Provide the [X, Y] coordinate of the cell's center where the given text is located.  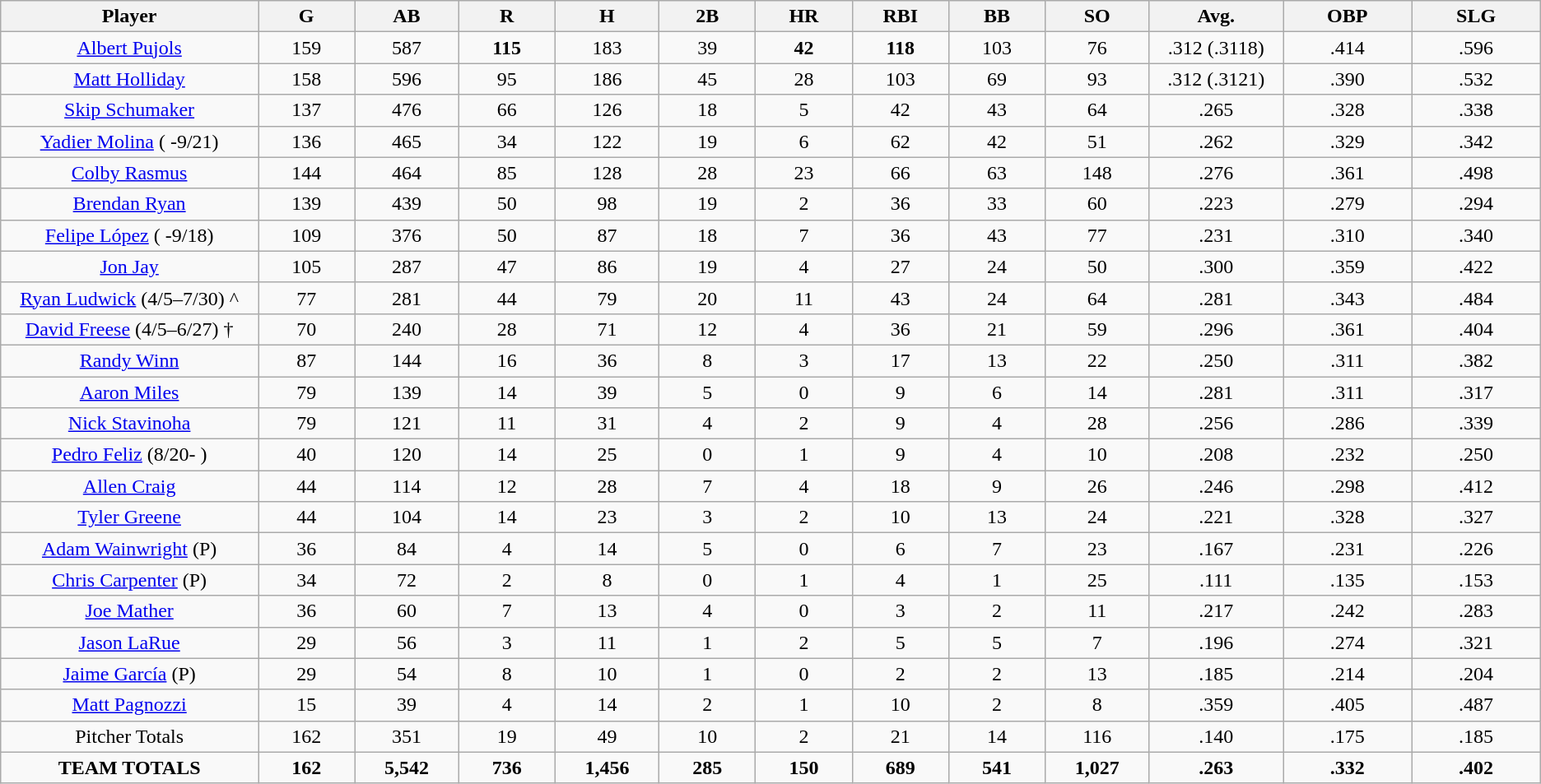
OBP [1347, 16]
1,027 [1097, 768]
27 [901, 267]
128 [607, 173]
541 [996, 768]
.223 [1217, 204]
115 [507, 48]
.487 [1476, 705]
Albert Pujols [130, 48]
Pedro Feliz (8/20- ) [130, 455]
Player [130, 16]
22 [1097, 360]
.279 [1347, 204]
RBI [901, 16]
183 [607, 48]
.294 [1476, 204]
.329 [1347, 141]
Jason LaRue [130, 643]
.402 [1476, 768]
R [507, 16]
596 [407, 79]
.196 [1217, 643]
136 [306, 141]
62 [901, 141]
.342 [1476, 141]
54 [407, 674]
120 [407, 455]
.484 [1476, 298]
121 [407, 424]
Jaime García (P) [130, 674]
31 [607, 424]
.339 [1476, 424]
587 [407, 48]
.274 [1347, 643]
.310 [1347, 235]
70 [306, 329]
240 [407, 329]
HR [803, 16]
98 [607, 204]
.256 [1217, 424]
.217 [1217, 611]
.167 [1217, 549]
104 [407, 517]
.343 [1347, 298]
76 [1097, 48]
86 [607, 267]
.111 [1217, 580]
105 [306, 267]
Allen Craig [130, 486]
736 [507, 768]
158 [306, 79]
.226 [1476, 549]
Jon Jay [130, 267]
.140 [1217, 736]
26 [1097, 486]
287 [407, 267]
464 [407, 173]
AB [407, 16]
Colby Rasmus [130, 173]
439 [407, 204]
71 [607, 329]
.405 [1347, 705]
.321 [1476, 643]
Joe Mather [130, 611]
33 [996, 204]
45 [708, 79]
.265 [1217, 110]
.232 [1347, 455]
.317 [1476, 392]
Aaron Miles [130, 392]
122 [607, 141]
148 [1097, 173]
114 [407, 486]
Brendan Ryan [130, 204]
.300 [1217, 267]
20 [708, 298]
69 [996, 79]
5,542 [407, 768]
40 [306, 455]
.214 [1347, 674]
56 [407, 643]
281 [407, 298]
126 [607, 110]
.382 [1476, 360]
.221 [1217, 517]
.283 [1476, 611]
63 [996, 173]
465 [407, 141]
.276 [1217, 173]
.338 [1476, 110]
.327 [1476, 517]
47 [507, 267]
285 [708, 768]
.422 [1476, 267]
BB [996, 16]
.404 [1476, 329]
.332 [1347, 768]
Nick Stavinoha [130, 424]
116 [1097, 736]
.596 [1476, 48]
17 [901, 360]
.262 [1217, 141]
476 [407, 110]
Matt Pagnozzi [130, 705]
.312 (.3118) [1217, 48]
.208 [1217, 455]
.286 [1347, 424]
.175 [1347, 736]
.246 [1217, 486]
TEAM TOTALS [130, 768]
.263 [1217, 768]
Chris Carpenter (P) [130, 580]
.204 [1476, 674]
137 [306, 110]
Yadier Molina ( -9/21) [130, 141]
15 [306, 705]
.242 [1347, 611]
David Freese (4/5–6/27) † [130, 329]
51 [1097, 141]
93 [1097, 79]
118 [901, 48]
49 [607, 736]
.312 (.3121) [1217, 79]
689 [901, 768]
G [306, 16]
186 [607, 79]
.153 [1476, 580]
.532 [1476, 79]
2B [708, 16]
Pitcher Totals [130, 736]
84 [407, 549]
109 [306, 235]
Randy Winn [130, 360]
.498 [1476, 173]
72 [407, 580]
SO [1097, 16]
1,456 [607, 768]
.412 [1476, 486]
.296 [1217, 329]
Felipe López ( -9/18) [130, 235]
16 [507, 360]
Skip Schumaker [130, 110]
150 [803, 768]
.298 [1347, 486]
.340 [1476, 235]
Avg. [1217, 16]
59 [1097, 329]
85 [507, 173]
SLG [1476, 16]
Matt Holliday [130, 79]
Adam Wainwright (P) [130, 549]
159 [306, 48]
.135 [1347, 580]
.390 [1347, 79]
351 [407, 736]
Ryan Ludwick (4/5–7/30) ^ [130, 298]
.414 [1347, 48]
H [607, 16]
95 [507, 79]
376 [407, 235]
Tyler Greene [130, 517]
